From the cell containing the given text, extract its center point as [X, Y] coordinate. 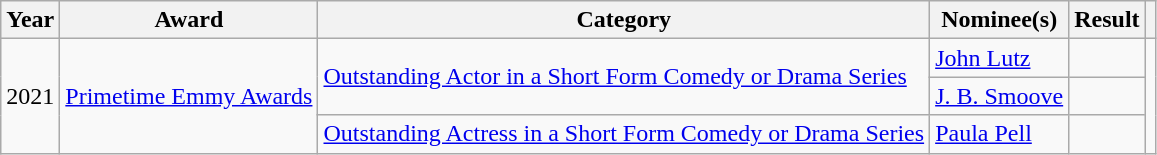
Paula Pell [1000, 134]
J. B. Smoove [1000, 96]
Outstanding Actress in a Short Form Comedy or Drama Series [624, 134]
Result [1107, 20]
Primetime Emmy Awards [189, 96]
Year [30, 20]
2021 [30, 96]
Category [624, 20]
John Lutz [1000, 58]
Nominee(s) [1000, 20]
Award [189, 20]
Outstanding Actor in a Short Form Comedy or Drama Series [624, 77]
